Determine the (x, y) coordinate at the center of the cell enclosing the given text.  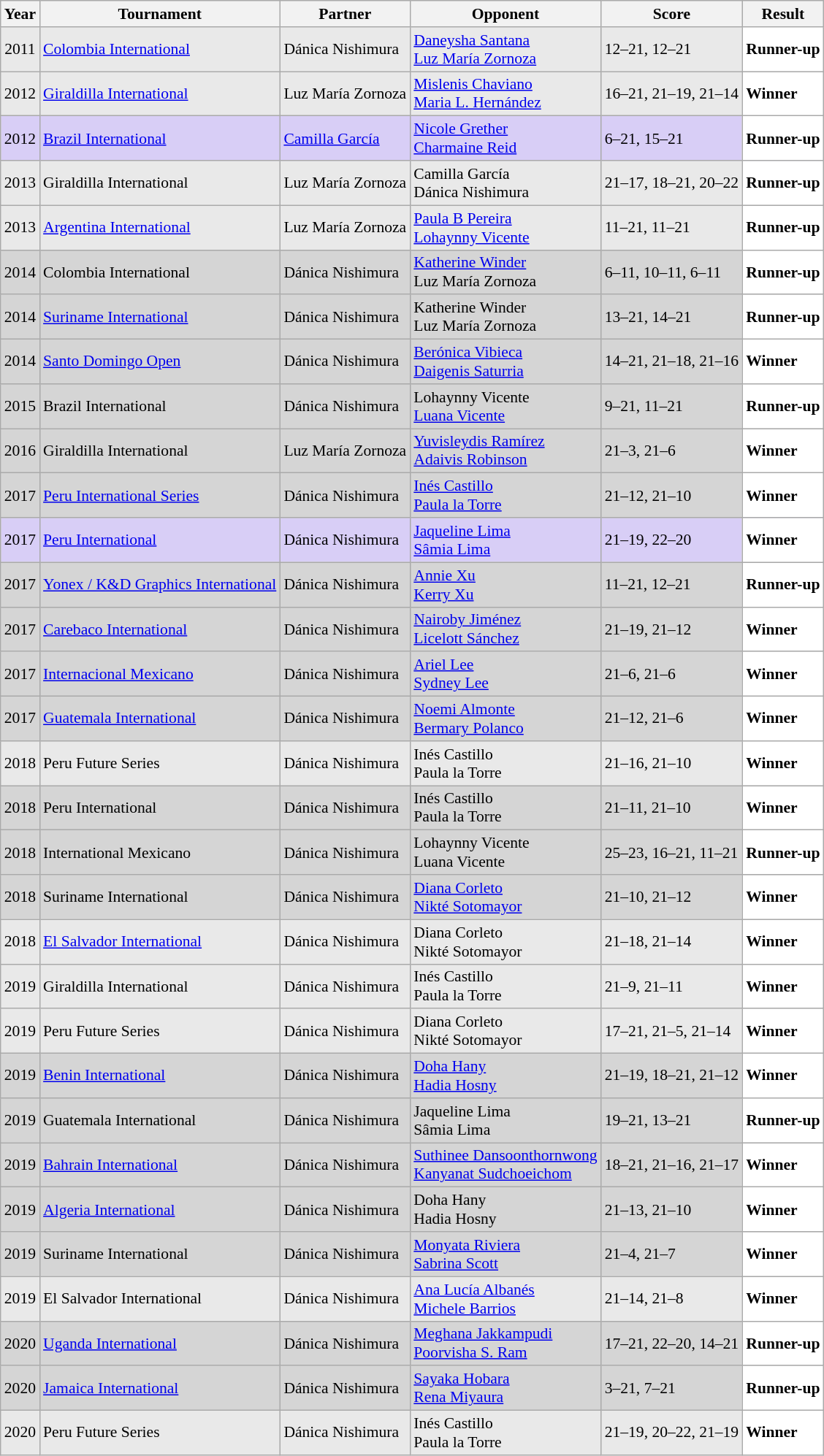
Score (672, 14)
2016 (20, 451)
18–21, 21–16, 21–17 (672, 1165)
11–21, 12–21 (672, 584)
Opponent (506, 14)
21–18, 21–14 (672, 942)
Suthinee Dansoonthornwong Kanyanat Sudchoeichom (506, 1165)
21–19, 21–12 (672, 629)
Noemi Almonte Bermary Polanco (506, 719)
12–21, 12–21 (672, 50)
21–17, 18–21, 20–22 (672, 183)
Paula B Pereira Lohaynny Vicente (506, 228)
6–11, 10–11, 6–11 (672, 272)
3–21, 7–21 (672, 1389)
Ana Lucía Albanés Michele Barrios (506, 1298)
Year (20, 14)
21–3, 21–6 (672, 451)
Daneysha Santana Luz María Zornoza (506, 50)
21–12, 21–6 (672, 719)
Algeria International (159, 1209)
13–21, 14–21 (672, 317)
Uganda International (159, 1344)
21–19, 18–21, 21–12 (672, 1076)
21–12, 21–10 (672, 495)
Tournament (159, 14)
Nicole Grether Charmaine Reid (506, 139)
Bahrain International (159, 1165)
Monyata Riviera Sabrina Scott (506, 1254)
21–9, 21–11 (672, 986)
Meghana Jakkampudi Poorvisha S. Ram (506, 1344)
14–21, 21–18, 21–16 (672, 362)
21–19, 22–20 (672, 540)
Benin International (159, 1076)
2011 (20, 50)
19–21, 13–21 (672, 1120)
25–23, 16–21, 11–21 (672, 853)
Annie Xu Kerry Xu (506, 584)
21–19, 20–22, 21–19 (672, 1433)
Carebaco International (159, 629)
11–21, 11–21 (672, 228)
Camilla García (345, 139)
21–4, 21–7 (672, 1254)
Ariel Lee Sydney Lee (506, 675)
21–13, 21–10 (672, 1209)
Partner (345, 14)
Result (783, 14)
21–11, 21–10 (672, 808)
21–14, 21–8 (672, 1298)
21–16, 21–10 (672, 764)
2015 (20, 406)
Internacional Mexicano (159, 675)
International Mexicano (159, 853)
Nairoby Jiménez Licelott Sánchez (506, 629)
Yonex / K&D Graphics International (159, 584)
21–6, 21–6 (672, 675)
Sayaka Hobara Rena Miyaura (506, 1389)
9–21, 11–21 (672, 406)
Yuvisleydis Ramírez Adaivis Robinson (506, 451)
16–21, 21–19, 21–14 (672, 93)
Peru International Series (159, 495)
Jamaica International (159, 1389)
17–21, 22–20, 14–21 (672, 1344)
6–21, 15–21 (672, 139)
21–10, 21–12 (672, 897)
Santo Domingo Open (159, 362)
17–21, 21–5, 21–14 (672, 1031)
Argentina International (159, 228)
Berónica Vibieca Daigenis Saturria (506, 362)
Mislenis Chaviano Maria L. Hernández (506, 93)
Camilla García Dánica Nishimura (506, 183)
